Detect which cell encompasses the target text, then output its [x, y] center coordinate. 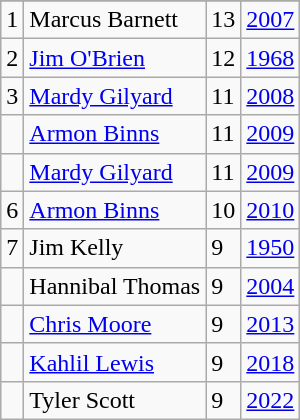
2018 [270, 362]
Chris Moore [115, 324]
2022 [270, 400]
3 [12, 96]
10 [224, 210]
2010 [270, 210]
13 [224, 20]
Marcus Barnett [115, 20]
Kahlil Lewis [115, 362]
6 [12, 210]
2008 [270, 96]
Hannibal Thomas [115, 286]
2013 [270, 324]
7 [12, 248]
2 [12, 58]
Jim Kelly [115, 248]
2007 [270, 20]
12 [224, 58]
1 [12, 20]
2004 [270, 286]
Jim O'Brien [115, 58]
Tyler Scott [115, 400]
1950 [270, 248]
1968 [270, 58]
